Output the (x, y) coordinate of the center of the cell containing the given text.  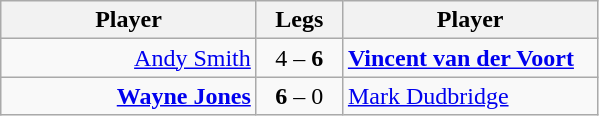
4 – 6 (299, 58)
6 – 0 (299, 96)
Andy Smith (129, 58)
Vincent van der Voort (470, 58)
Mark Dudbridge (470, 96)
Wayne Jones (129, 96)
Legs (299, 20)
